Detect which cell encompasses the target text, then output its (X, Y) center coordinate. 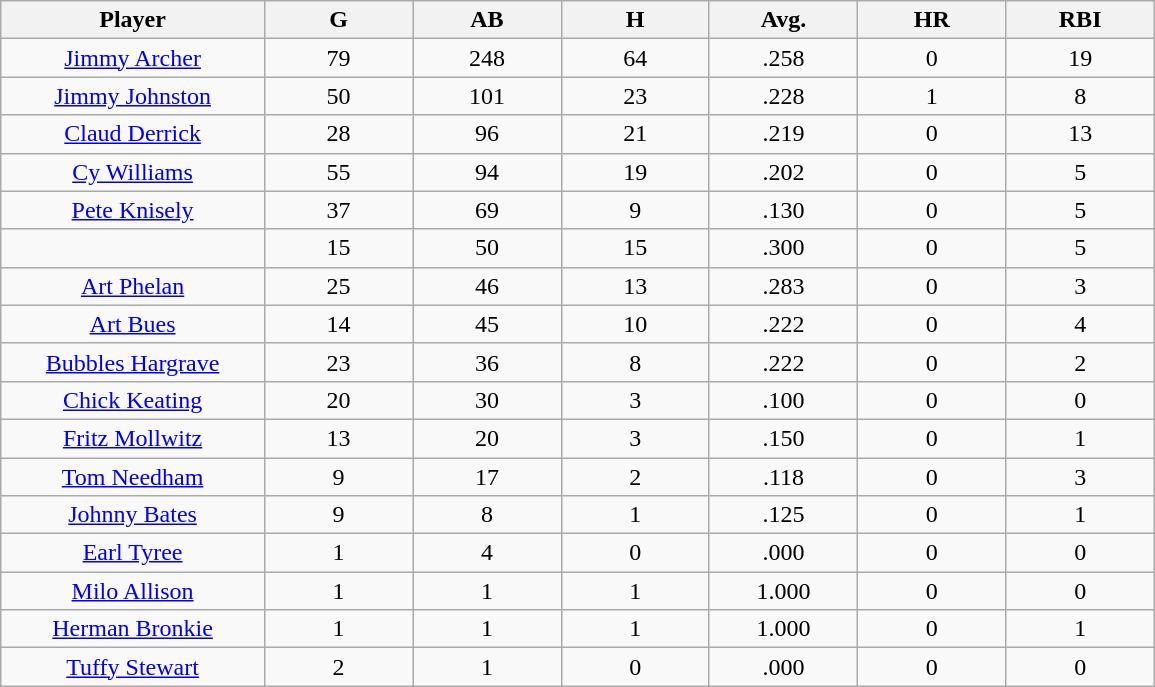
AB (487, 20)
Tom Needham (133, 477)
Jimmy Johnston (133, 96)
Tuffy Stewart (133, 667)
RBI (1080, 20)
G (338, 20)
30 (487, 400)
79 (338, 58)
Art Phelan (133, 286)
Cy Williams (133, 172)
17 (487, 477)
Earl Tyree (133, 553)
Art Bues (133, 324)
101 (487, 96)
.118 (783, 477)
.150 (783, 438)
96 (487, 134)
28 (338, 134)
.130 (783, 210)
.125 (783, 515)
Fritz Mollwitz (133, 438)
HR (932, 20)
94 (487, 172)
36 (487, 362)
37 (338, 210)
Chick Keating (133, 400)
.258 (783, 58)
Milo Allison (133, 591)
Player (133, 20)
21 (635, 134)
69 (487, 210)
Pete Knisely (133, 210)
10 (635, 324)
.283 (783, 286)
.100 (783, 400)
Avg. (783, 20)
25 (338, 286)
64 (635, 58)
Bubbles Hargrave (133, 362)
.219 (783, 134)
Johnny Bates (133, 515)
H (635, 20)
.202 (783, 172)
.228 (783, 96)
46 (487, 286)
55 (338, 172)
Claud Derrick (133, 134)
Jimmy Archer (133, 58)
14 (338, 324)
45 (487, 324)
.300 (783, 248)
248 (487, 58)
Herman Bronkie (133, 629)
